Find where the given text appears and provide that cell's center as (X, Y) coordinate. 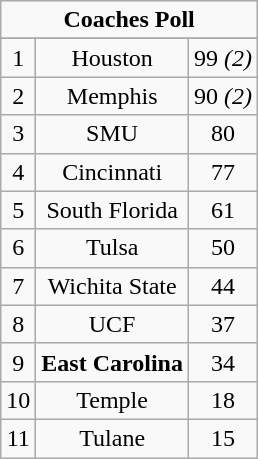
61 (222, 210)
UCF (112, 324)
1 (18, 58)
5 (18, 210)
Wichita State (112, 286)
99 (2) (222, 58)
Memphis (112, 96)
Temple (112, 400)
Cincinnati (112, 172)
7 (18, 286)
Coaches Poll (130, 20)
80 (222, 134)
Tulsa (112, 248)
11 (18, 438)
6 (18, 248)
4 (18, 172)
SMU (112, 134)
East Carolina (112, 362)
34 (222, 362)
77 (222, 172)
South Florida (112, 210)
50 (222, 248)
18 (222, 400)
90 (2) (222, 96)
9 (18, 362)
Tulane (112, 438)
15 (222, 438)
3 (18, 134)
44 (222, 286)
37 (222, 324)
10 (18, 400)
Houston (112, 58)
8 (18, 324)
2 (18, 96)
